From the cell containing the given text, extract its center point as [X, Y] coordinate. 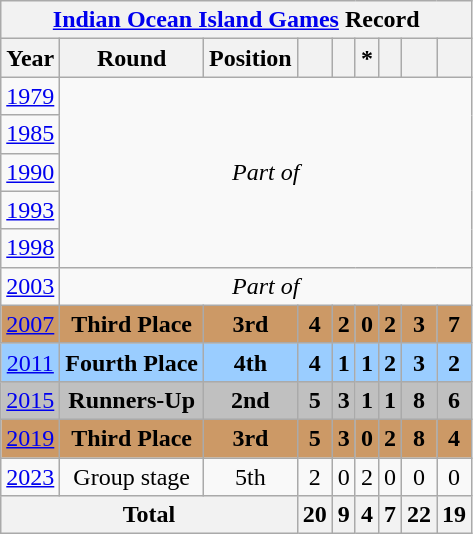
1990 [30, 172]
Year [30, 58]
2011 [30, 362]
2015 [30, 400]
1993 [30, 210]
2003 [30, 286]
9 [344, 515]
2nd [251, 400]
4th [251, 362]
1985 [30, 134]
22 [420, 515]
6 [454, 400]
1979 [30, 96]
Round [132, 58]
2007 [30, 324]
1998 [30, 248]
Indian Ocean Island Games Record [236, 20]
2019 [30, 438]
* [366, 58]
2023 [30, 477]
Group stage [132, 477]
Position [251, 58]
Fourth Place [132, 362]
19 [454, 515]
20 [314, 515]
5th [251, 477]
Runners-Up [132, 400]
Total [150, 515]
